Locate the cell with the specified text and output its (X, Y) center coordinate. 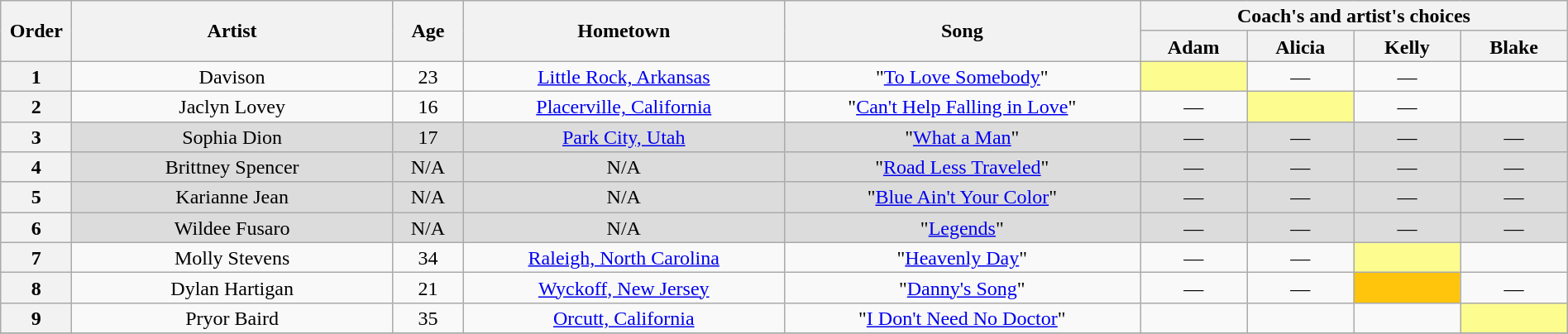
4 (36, 167)
3 (36, 137)
Age (428, 31)
Wyckoff, New Jersey (624, 288)
35 (428, 317)
Dylan Hartigan (232, 288)
Song (963, 31)
Park City, Utah (624, 137)
Alicia (1300, 46)
Adam (1194, 46)
Davison (232, 76)
Sophia Dion (232, 137)
Orcutt, California (624, 317)
Artist (232, 31)
Kelly (1408, 46)
"Road Less Traveled" (963, 167)
Jaclyn Lovey (232, 106)
Blake (1513, 46)
"I Don't Need No Doctor" (963, 317)
23 (428, 76)
"What a Man" (963, 137)
"Danny's Song" (963, 288)
Pryor Baird (232, 317)
5 (36, 197)
9 (36, 317)
1 (36, 76)
16 (428, 106)
"Legends" (963, 228)
"Can't Help Falling in Love" (963, 106)
"To Love Somebody" (963, 76)
8 (36, 288)
Karianne Jean (232, 197)
17 (428, 137)
"Blue Ain't Your Color" (963, 197)
34 (428, 258)
Molly Stevens (232, 258)
Wildee Fusaro (232, 228)
Order (36, 31)
Placerville, California (624, 106)
Little Rock, Arkansas (624, 76)
Brittney Spencer (232, 167)
Raleigh, North Carolina (624, 258)
6 (36, 228)
Coach's and artist's choices (1355, 17)
2 (36, 106)
Hometown (624, 31)
21 (428, 288)
7 (36, 258)
"Heavenly Day" (963, 258)
